Detect which cell encompasses the target text, then output its (X, Y) center coordinate. 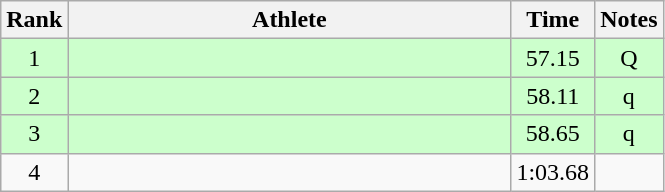
58.65 (553, 134)
Time (553, 20)
4 (34, 172)
3 (34, 134)
58.11 (553, 96)
Notes (629, 20)
Athlete (290, 20)
2 (34, 96)
Rank (34, 20)
1:03.68 (553, 172)
1 (34, 58)
57.15 (553, 58)
Q (629, 58)
